Return the [x, y] coordinate for the center point of the cell that contains the specified text.  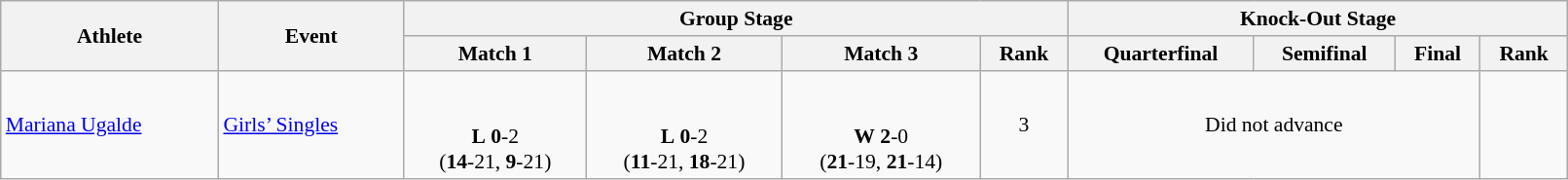
Athlete [110, 35]
Quarterfinal [1160, 54]
Event [311, 35]
Match 3 [882, 54]
Mariana Ugalde [110, 125]
L 0-2 (14-21, 9-21) [494, 125]
Final [1439, 54]
3 [1024, 125]
Match 2 [683, 54]
Semifinal [1325, 54]
Did not advance [1273, 125]
Group Stage [736, 18]
Match 1 [494, 54]
W 2-0 (21-19, 21-14) [882, 125]
Girls’ Singles [311, 125]
Knock-Out Stage [1318, 18]
L 0-2 (11-21, 18-21) [683, 125]
